Find where the given text appears and provide that cell's center as [X, Y] coordinate. 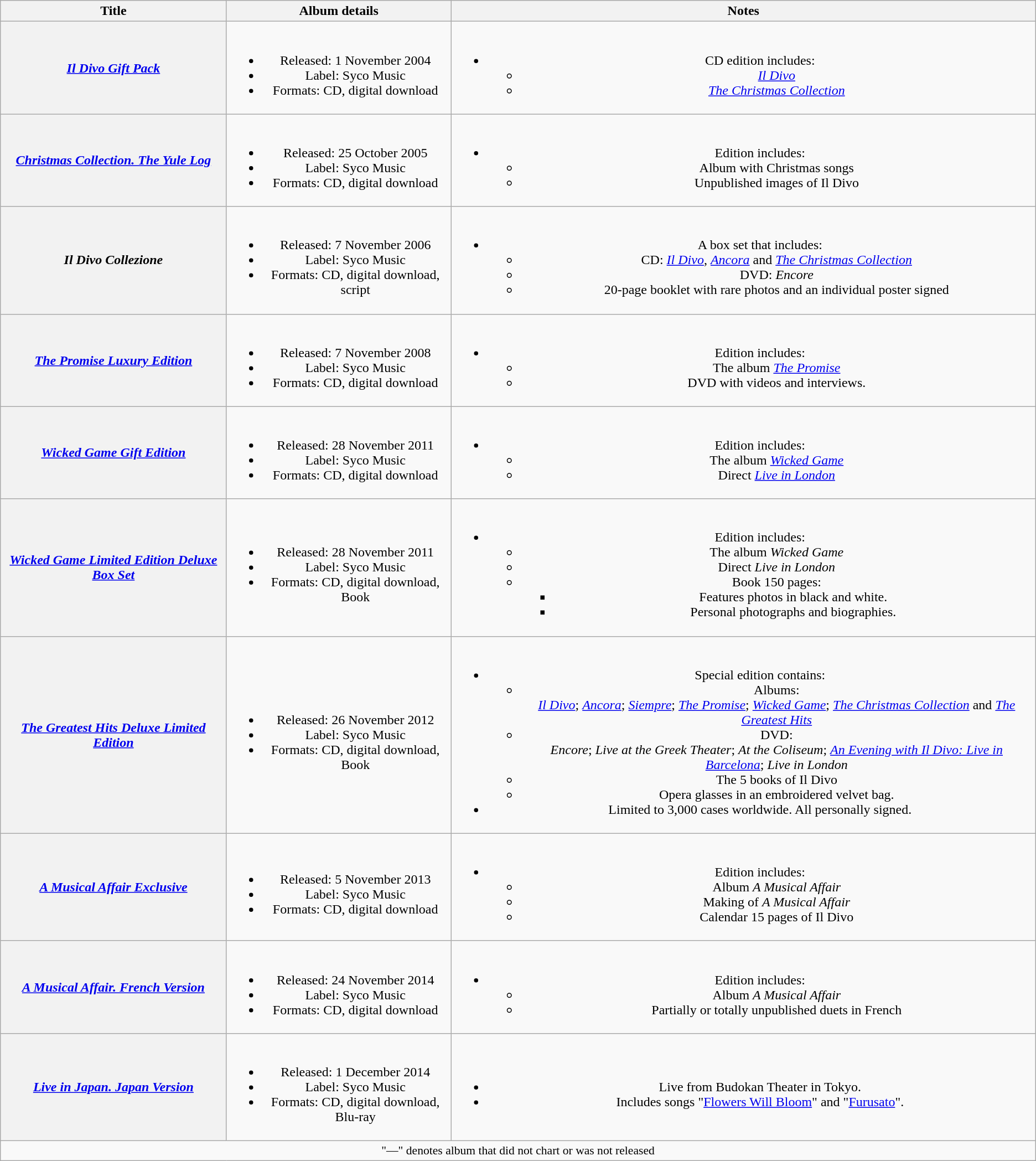
Edition includes:The album Wicked GameDirect Live in London [743, 453]
CD edition includes:Il DivoThe Christmas Collection [743, 68]
Edition includes:Album A Musical AffairMaking of A Musical AffairCalendar 15 pages of Il Divo [743, 887]
Released: 25 October 2005Label: Syco MusicFormats: CD, digital download [339, 161]
Edition includes:The album Wicked GameDirect Live in LondonBook 150 pages:Features photos in black and white.Personal photographs and biographies. [743, 567]
Notes [743, 11]
Title [113, 11]
Released: 7 November 2006Label: Syco MusicFormats: CD, digital download, script [339, 260]
Edition includes:Album A Musical AffairPartially or totally unpublished duets in French [743, 987]
Wicked Game Limited Edition Deluxe Box Set [113, 567]
A Musical Affair. French Version [113, 987]
Released: 26 November 2012Label: Syco MusicFormats: CD, digital download, Book [339, 735]
Live in Japan. Japan Version [113, 1087]
Released: 24 November 2014Label: Syco MusicFormats: CD, digital download [339, 987]
The Promise Luxury Edition [113, 360]
The Greatest Hits Deluxe Limited Edition [113, 735]
Edition includes:The album The Promise DVD with videos and interviews. [743, 360]
Released: 1 December 2014Label: Syco MusicFormats: CD, digital download, Blu-ray [339, 1087]
Released: 5 November 2013Label: Syco MusicFormats: CD, digital download [339, 887]
Album details [339, 11]
Released: 7 November 2008Label: Syco MusicFormats: CD, digital download [339, 360]
Wicked Game Gift Edition [113, 453]
Released: 28 November 2011Label: Syco MusicFormats: CD, digital download, Book [339, 567]
Released: 28 November 2011Label: Syco MusicFormats: CD, digital download [339, 453]
Released: 1 November 2004Label: Syco MusicFormats: CD, digital download [339, 68]
"—" denotes album that did not chart or was not released [518, 1150]
Il Divo Collezione [113, 260]
Il Divo Gift Pack [113, 68]
A box set that includes:CD: Il Divo, Ancora and The Christmas CollectionDVD: Encore20-page booklet with rare photos and an individual poster signed [743, 260]
Christmas Collection. The Yule Log [113, 161]
Edition includes:Album with Christmas songsUnpublished images of Il Divo [743, 161]
Live from Budokan Theater in Tokyo.Includes songs "Flowers Will Bloom" and "Furusato". [743, 1087]
A Musical Affair Exclusive [113, 887]
